Capture the cell that displays the provided text and extract its (x, y) central coordinate. 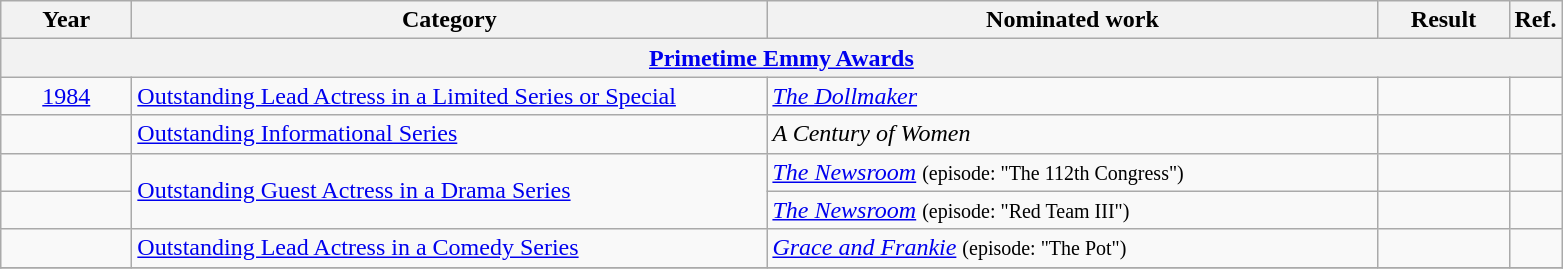
Year (66, 20)
Nominated work (1072, 20)
Ref. (1536, 20)
A Century of Women (1072, 134)
Outstanding Lead Actress in a Comedy Series (450, 248)
Result (1444, 20)
The Newsroom (episode: "Red Team III") (1072, 210)
Primetime Emmy Awards (782, 58)
1984 (66, 96)
Grace and Frankie (episode: "The Pot") (1072, 248)
Category (450, 20)
Outstanding Lead Actress in a Limited Series or Special (450, 96)
The Newsroom (episode: "The 112th Congress") (1072, 172)
Outstanding Guest Actress in a Drama Series (450, 191)
Outstanding Informational Series (450, 134)
The Dollmaker (1072, 96)
